Detect which cell encompasses the target text, then output its (X, Y) center coordinate. 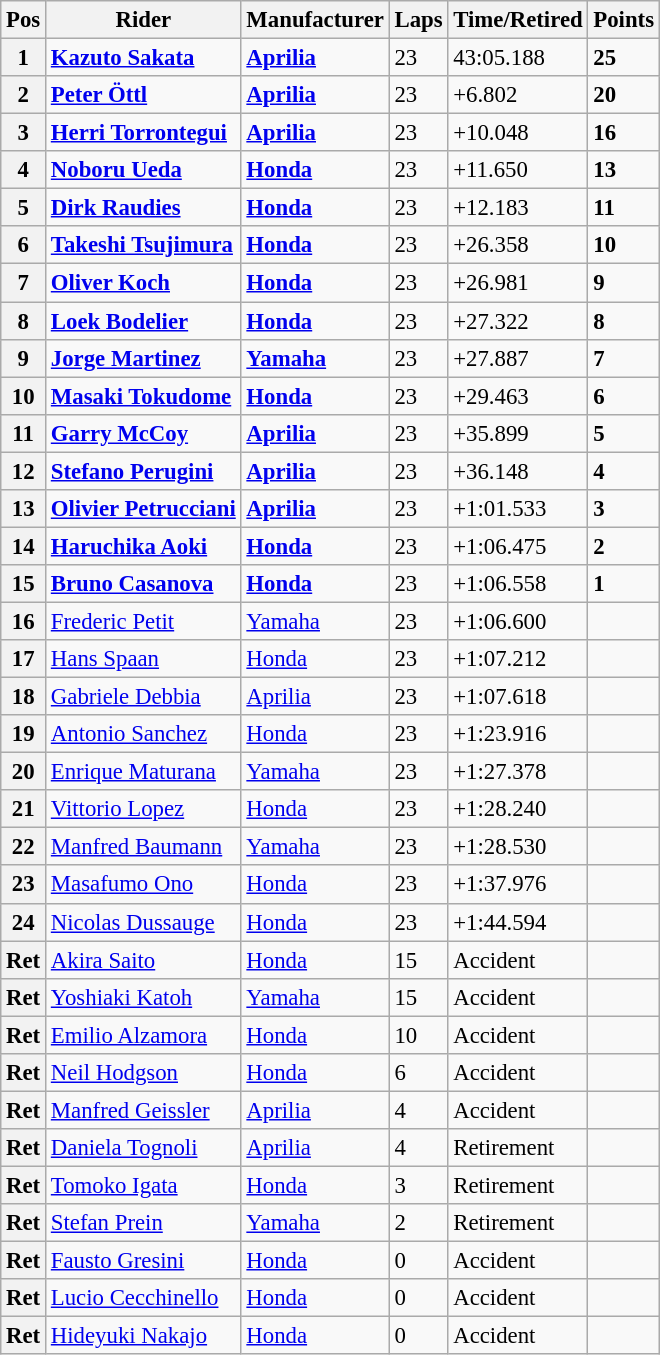
+29.463 (518, 396)
+1:01.533 (518, 509)
+26.358 (518, 245)
Manfred Geissler (144, 1110)
+1:06.558 (518, 584)
Herri Torrontegui (144, 133)
Hans Spaan (144, 659)
Hideyuki Nakajo (144, 1336)
Points (624, 20)
Yoshiaki Katoh (144, 997)
Tomoko Igata (144, 1185)
+1:06.600 (518, 621)
Laps (418, 20)
+1:07.618 (518, 697)
Bruno Casanova (144, 584)
Lucio Cecchinello (144, 1298)
Rider (144, 20)
Gabriele Debbia (144, 697)
+27.887 (518, 358)
+1:07.212 (518, 659)
12 (24, 471)
43:05.188 (518, 58)
Neil Hodgson (144, 1073)
+36.148 (518, 471)
Stefano Perugini (144, 471)
21 (24, 809)
24 (24, 922)
+35.899 (518, 433)
Masaki Tokudome (144, 396)
Haruchika Aoki (144, 546)
Fausto Gresini (144, 1261)
Dirk Raudies (144, 208)
19 (24, 734)
Masafumo Ono (144, 885)
14 (24, 546)
+26.981 (518, 283)
17 (24, 659)
Enrique Maturana (144, 772)
+1:28.530 (518, 847)
+1:23.916 (518, 734)
22 (24, 847)
Kazuto Sakata (144, 58)
+1:44.594 (518, 922)
+11.650 (518, 170)
Daniela Tognoli (144, 1148)
+10.048 (518, 133)
Pos (24, 20)
Jorge Martinez (144, 358)
Peter Öttl (144, 95)
+1:06.475 (518, 546)
Noboru Ueda (144, 170)
18 (24, 697)
Takeshi Tsujimura (144, 245)
+6.802 (518, 95)
Manfred Baumann (144, 847)
+1:28.240 (518, 809)
Manufacturer (315, 20)
Emilio Alzamora (144, 1035)
+1:37.976 (518, 885)
Oliver Koch (144, 283)
Olivier Petrucciani (144, 509)
Time/Retired (518, 20)
Stefan Prein (144, 1223)
Frederic Petit (144, 621)
+12.183 (518, 208)
+1:27.378 (518, 772)
Antonio Sanchez (144, 734)
Garry McCoy (144, 433)
25 (624, 58)
Vittorio Lopez (144, 809)
Akira Saito (144, 960)
Loek Bodelier (144, 321)
Nicolas Dussauge (144, 922)
+27.322 (518, 321)
